Provide the [x, y] coordinate of the cell's center where the given text is located.  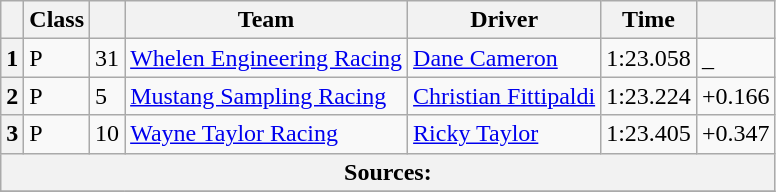
3 [12, 134]
Time [649, 20]
+0.347 [736, 134]
2 [12, 96]
+0.166 [736, 96]
Mustang Sampling Racing [266, 96]
5 [108, 96]
1:23.058 [649, 58]
Dane Cameron [504, 58]
31 [108, 58]
Wayne Taylor Racing [266, 134]
Sources: [388, 172]
Whelen Engineering Racing [266, 58]
1:23.224 [649, 96]
1 [12, 58]
10 [108, 134]
Christian Fittipaldi [504, 96]
Team [266, 20]
1:23.405 [649, 134]
Ricky Taylor [504, 134]
_ [736, 58]
Driver [504, 20]
Class [57, 20]
